Find where the given text appears and provide that cell's center as (x, y) coordinate. 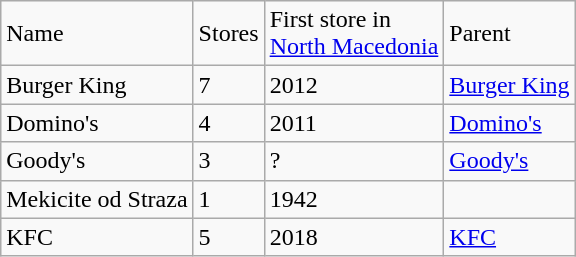
First store inNorth Macedonia (354, 34)
4 (228, 123)
? (354, 161)
1 (228, 199)
3 (228, 161)
7 (228, 85)
Stores (228, 34)
2018 (354, 237)
Mekicite od Straza (97, 199)
Parent (510, 34)
2012 (354, 85)
2011 (354, 123)
1942 (354, 199)
Name (97, 34)
5 (228, 237)
